Search for the cell housing the specified text and yield its (x, y) center coordinate. 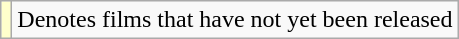
Denotes films that have not yet been released (235, 20)
